From the cell containing the given text, extract its center point as (x, y) coordinate. 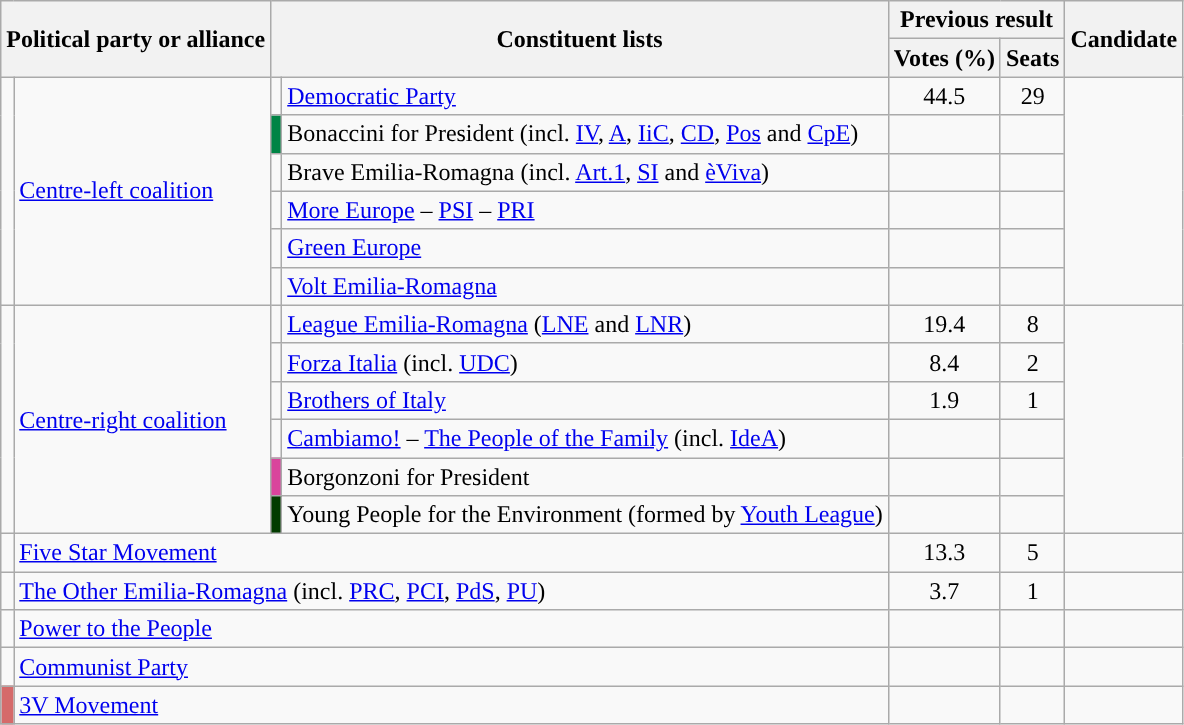
3V Movement (452, 705)
Borgonzoni for President (586, 477)
Candidate (1124, 39)
5 (1032, 553)
29 (1032, 96)
Centre-right coalition (142, 419)
Democratic Party (586, 96)
Bonaccini for President (incl. IV, A, IiC, CD, Pos and CpE) (586, 134)
Political party or alliance (136, 39)
More Europe – PSI – PRI (586, 210)
The Other Emilia-Romagna (incl. PRC, PCI, PdS, PU) (452, 591)
Seats (1032, 58)
1.9 (944, 400)
Centre-left coalition (142, 191)
13.3 (944, 553)
8 (1032, 324)
Volt Emilia-Romagna (586, 286)
2 (1032, 362)
Green Europe (586, 248)
Communist Party (452, 667)
44.5 (944, 96)
19.4 (944, 324)
Five Star Movement (452, 553)
Previous result (976, 20)
Constituent lists (580, 39)
Young People for the Environment (formed by Youth League) (586, 515)
Forza Italia (incl. UDC) (586, 362)
Brave Emilia-Romagna (incl. Art.1, SI and èViva) (586, 172)
Votes (%) (944, 58)
Brothers of Italy (586, 400)
8.4 (944, 362)
Cambiamo! – The People of the Family (incl. IdeA) (586, 438)
3.7 (944, 591)
Power to the People (452, 629)
League Emilia-Romagna (LNE and LNR) (586, 324)
